Find where the given text appears and provide that cell's center as (x, y) coordinate. 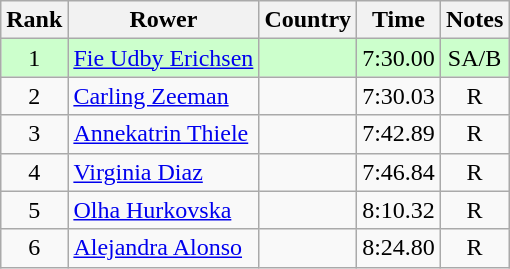
7:42.89 (399, 134)
7:30.00 (399, 58)
6 (34, 248)
Time (399, 20)
8:10.32 (399, 210)
Virginia Diaz (164, 172)
7:46.84 (399, 172)
SA/B (474, 58)
7:30.03 (399, 96)
Rank (34, 20)
Alejandra Alonso (164, 248)
5 (34, 210)
4 (34, 172)
Rower (164, 20)
Olha Hurkovska (164, 210)
Fie Udby Erichsen (164, 58)
Annekatrin Thiele (164, 134)
8:24.80 (399, 248)
1 (34, 58)
3 (34, 134)
2 (34, 96)
Notes (474, 20)
Carling Zeeman (164, 96)
Country (308, 20)
